Locate the cell with the specified text and output its (X, Y) center coordinate. 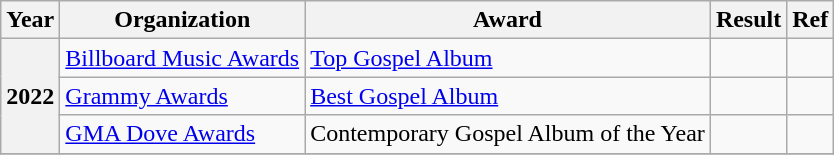
Billboard Music Awards (182, 58)
Result (748, 20)
GMA Dove Awards (182, 134)
Grammy Awards (182, 96)
Contemporary Gospel Album of the Year (508, 134)
Organization (182, 20)
Best Gospel Album (508, 96)
2022 (30, 96)
Award (508, 20)
Top Gospel Album (508, 58)
Year (30, 20)
Ref (810, 20)
